Output the [X, Y] coordinate of the center of the cell containing the given text.  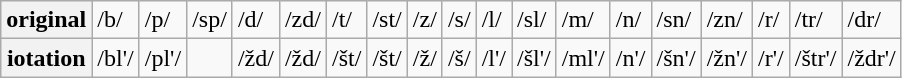
/n'/ [630, 58]
iotation [46, 58]
/m/ [583, 20]
/b/ [116, 20]
/tr/ [816, 20]
/zn/ [726, 20]
/žn'/ [726, 58]
/šl'/ [534, 58]
/sn/ [676, 20]
/ž/ [424, 58]
/r/ [770, 20]
/sl/ [534, 20]
/zd/ [302, 20]
/s/ [459, 20]
/st/ [387, 20]
/pl'/ [162, 58]
/d/ [256, 20]
/š/ [459, 58]
/l'/ [494, 58]
/l/ [494, 20]
/šn'/ [676, 58]
/sp/ [210, 20]
/p/ [162, 20]
/bl'/ [116, 58]
/r'/ [770, 58]
/z/ [424, 20]
original [46, 20]
/ml'/ [583, 58]
/t/ [346, 20]
/n/ [630, 20]
/dr/ [872, 20]
/ždr'/ [872, 58]
/štr'/ [816, 58]
